Identify which cell holds the provided text, then report its (X, Y) central coordinate. 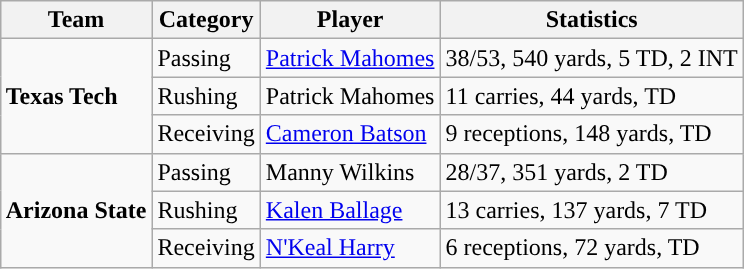
28/37, 351 yards, 2 TD (592, 172)
Team (76, 20)
Kalen Ballage (350, 210)
9 receptions, 148 yards, TD (592, 134)
Category (206, 20)
Texas Tech (76, 96)
Player (350, 20)
6 receptions, 72 yards, TD (592, 248)
Cameron Batson (350, 134)
Statistics (592, 20)
Manny Wilkins (350, 172)
13 carries, 137 yards, 7 TD (592, 210)
N'Keal Harry (350, 248)
Arizona State (76, 210)
38/53, 540 yards, 5 TD, 2 INT (592, 58)
11 carries, 44 yards, TD (592, 96)
